Find where the given text appears and provide that cell's center as [X, Y] coordinate. 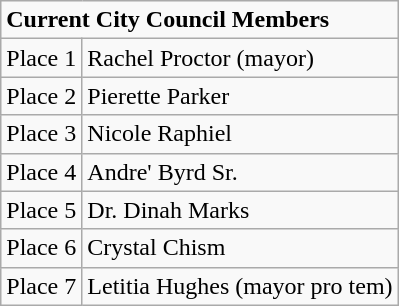
Current City Council Members [200, 20]
Place 6 [42, 248]
Nicole Raphiel [240, 134]
Place 2 [42, 96]
Letitia Hughes (mayor pro tem) [240, 286]
Dr. Dinah Marks [240, 210]
Place 3 [42, 134]
Rachel Proctor (mayor) [240, 58]
Place 1 [42, 58]
Crystal Chism [240, 248]
Pierette Parker [240, 96]
Place 7 [42, 286]
Place 5 [42, 210]
Andre' Byrd Sr. [240, 172]
Place 4 [42, 172]
